For the text-containing cell, return its midpoint in (X, Y) coordinate format. 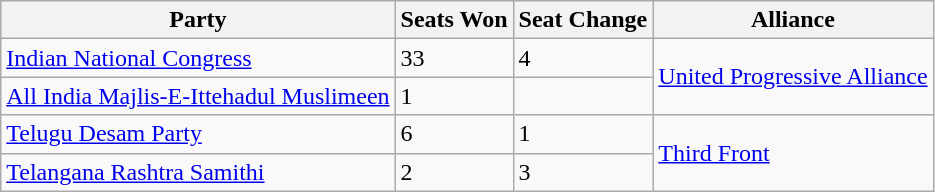
Alliance (793, 20)
Party (198, 20)
3 (583, 172)
Seats Won (454, 20)
6 (454, 134)
United Progressive Alliance (793, 77)
Third Front (793, 153)
Indian National Congress (198, 58)
Telangana Rashtra Samithi (198, 172)
4 (583, 58)
Seat Change (583, 20)
33 (454, 58)
All India Majlis-E-Ittehadul Muslimeen (198, 96)
2 (454, 172)
Telugu Desam Party (198, 134)
